Detect which cell encompasses the target text, then output its [x, y] center coordinate. 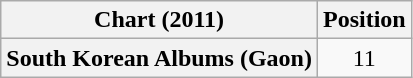
South Korean Albums (Gaon) [160, 58]
Chart (2011) [160, 20]
Position [364, 20]
11 [364, 58]
